Extract the [x, y] coordinate from the center of the cell holding the provided text.  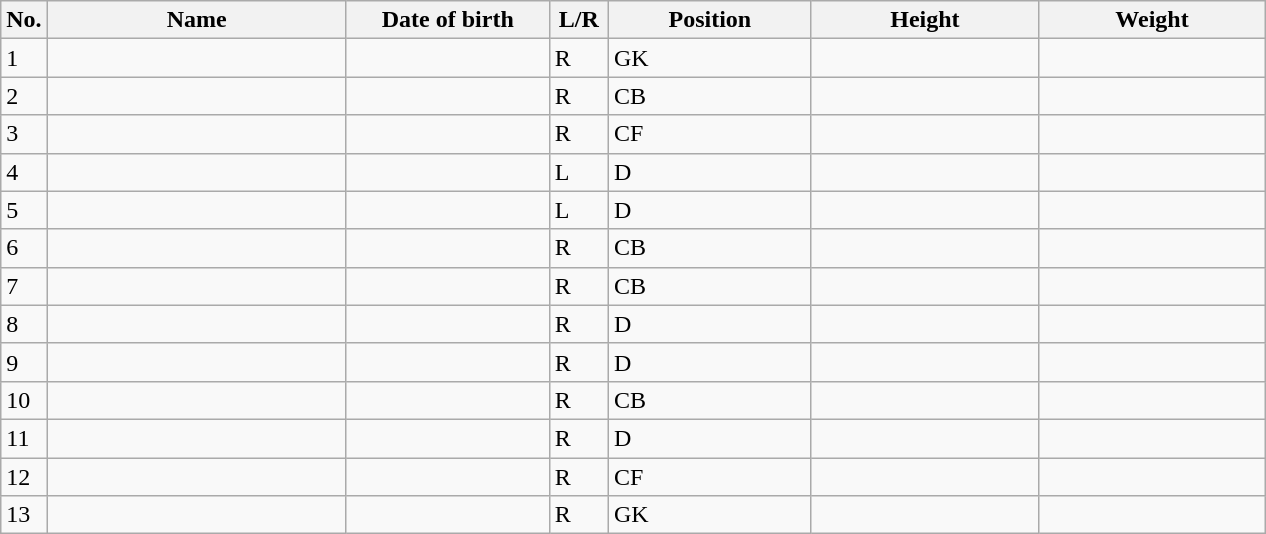
13 [24, 515]
11 [24, 438]
10 [24, 400]
Position [710, 20]
6 [24, 248]
9 [24, 362]
12 [24, 477]
3 [24, 134]
Height [924, 20]
2 [24, 96]
Date of birth [448, 20]
5 [24, 210]
7 [24, 286]
Name [196, 20]
8 [24, 324]
No. [24, 20]
L/R [578, 20]
Weight [1152, 20]
4 [24, 172]
1 [24, 58]
